Determine the [x, y] coordinate at the center of the cell enclosing the given text.  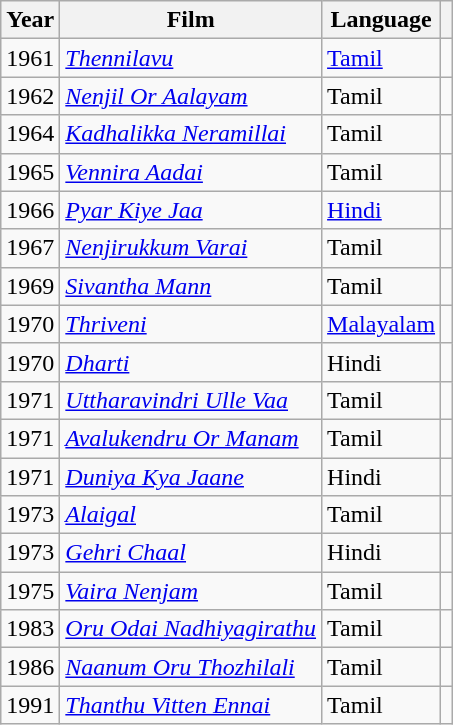
Vaira Nenjam [191, 591]
1966 [30, 210]
Kadhalikka Neramillai [191, 134]
Thriveni [191, 324]
1969 [30, 286]
Nenjil Or Aalayam [191, 96]
Naanum Oru Thozhilali [191, 667]
Film [191, 20]
Year [30, 20]
1983 [30, 629]
1961 [30, 58]
Pyar Kiye Jaa [191, 210]
Oru Odai Nadhiyagirathu [191, 629]
Alaigal [191, 515]
Dharti [191, 362]
Nenjirukkum Varai [191, 248]
1965 [30, 172]
1967 [30, 248]
Language [382, 20]
Vennira Aadai [191, 172]
Avalukendru Or Manam [191, 438]
1975 [30, 591]
Duniya Kya Jaane [191, 477]
1991 [30, 705]
Malayalam [382, 324]
Thennilavu [191, 58]
Sivantha Mann [191, 286]
1962 [30, 96]
1986 [30, 667]
Uttharavindri Ulle Vaa [191, 400]
1964 [30, 134]
Gehri Chaal [191, 553]
Thanthu Vitten Ennai [191, 705]
